From the cell containing the given text, extract its center point as [x, y] coordinate. 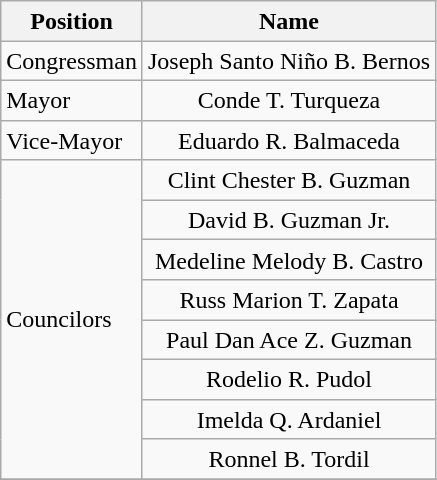
Conde T. Turqueza [288, 100]
Medeline Melody B. Castro [288, 260]
Position [72, 21]
Imelda Q. Ardaniel [288, 419]
David B. Guzman Jr. [288, 220]
Russ Marion T. Zapata [288, 300]
Name [288, 21]
Eduardo R. Balmaceda [288, 140]
Clint Chester B. Guzman [288, 180]
Vice-Mayor [72, 140]
Mayor [72, 100]
Rodelio R. Pudol [288, 379]
Councilors [72, 320]
Joseph Santo Niño B. Bernos [288, 61]
Congressman [72, 61]
Paul Dan Ace Z. Guzman [288, 340]
Ronnel B. Tordil [288, 459]
